From the cell containing the given text, extract its center point as [x, y] coordinate. 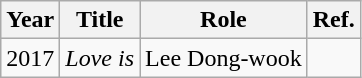
2017 [30, 58]
Role [224, 20]
Love is [100, 58]
Ref. [334, 20]
Title [100, 20]
Year [30, 20]
Lee Dong-wook [224, 58]
